Scan for the cell matching the given text and deliver its (x, y) coordinate at center. 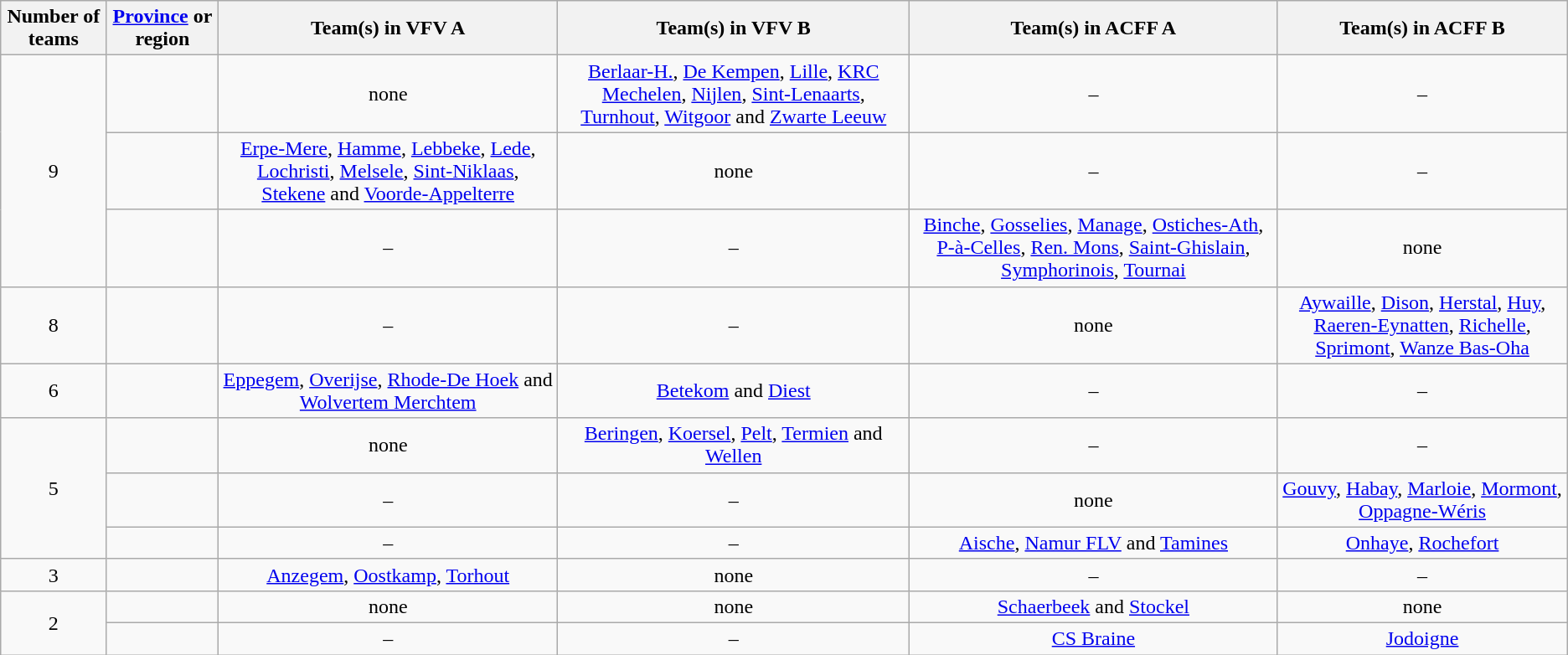
5 (54, 488)
Number of teams (54, 28)
Team(s) in VFV B (734, 28)
Berlaar-H., De Kempen, Lille, KRC Mechelen, Nijlen, Sint-Lenaarts, Turnhout, Witgoor and Zwarte Leeuw (734, 94)
Betekom and Diest (734, 390)
3 (54, 575)
6 (54, 390)
Binche, Gosselies, Manage, Ostiches-Ath, P-à-Celles, Ren. Mons, Saint-Ghislain, Symphorinois, Tournai (1094, 248)
Schaerbeek and Stockel (1094, 606)
Erpe-Mere, Hamme, Lebbeke, Lede, Lochristi, Melsele, Sint-Niklaas, Stekene and Voorde-Appelterre (389, 171)
Aywaille, Dison, Herstal, Huy, Raeren-Eynatten, Richelle, Sprimont, Wanze Bas-Oha (1422, 325)
Anzegem, Oostkamp, Torhout (389, 575)
Eppegem, Overijse, Rhode-De Hoek and Wolvertem Merchtem (389, 390)
Jodoigne (1422, 638)
2 (54, 622)
9 (54, 171)
Team(s) in ACFF B (1422, 28)
Team(s) in ACFF A (1094, 28)
Beringen, Koersel, Pelt, Termien and Wellen (734, 446)
CS Braine (1094, 638)
Onhaye, Rochefort (1422, 543)
Aische, Namur FLV and Tamines (1094, 543)
8 (54, 325)
Province or region (162, 28)
Gouvy, Habay, Marloie, Mormont, Oppagne-Wéris (1422, 499)
Team(s) in VFV A (389, 28)
